Locate the cell with the specified text and output its [X, Y] center coordinate. 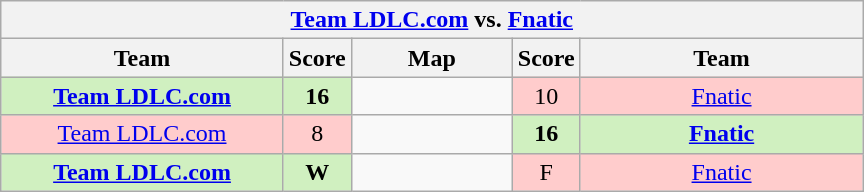
W [317, 172]
F [546, 172]
8 [317, 134]
10 [546, 96]
Team LDLC.com vs. Fnatic [432, 20]
Map [432, 58]
